Locate the cell with the specified text and output its [X, Y] center coordinate. 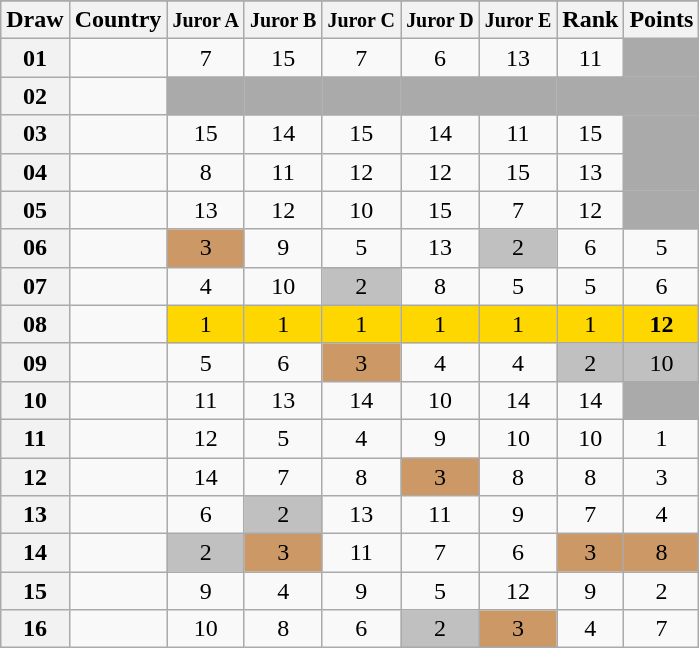
Juror C [362, 20]
03 [35, 134]
02 [35, 96]
01 [35, 58]
04 [35, 172]
05 [35, 210]
06 [35, 248]
Points [662, 20]
Rank [590, 20]
Juror B [283, 20]
Juror A [206, 20]
Juror D [440, 20]
16 [35, 629]
07 [35, 286]
08 [35, 324]
Juror E [518, 20]
Draw [35, 20]
Country [118, 20]
09 [35, 362]
